For the text-containing cell, return its midpoint in [x, y] coordinate format. 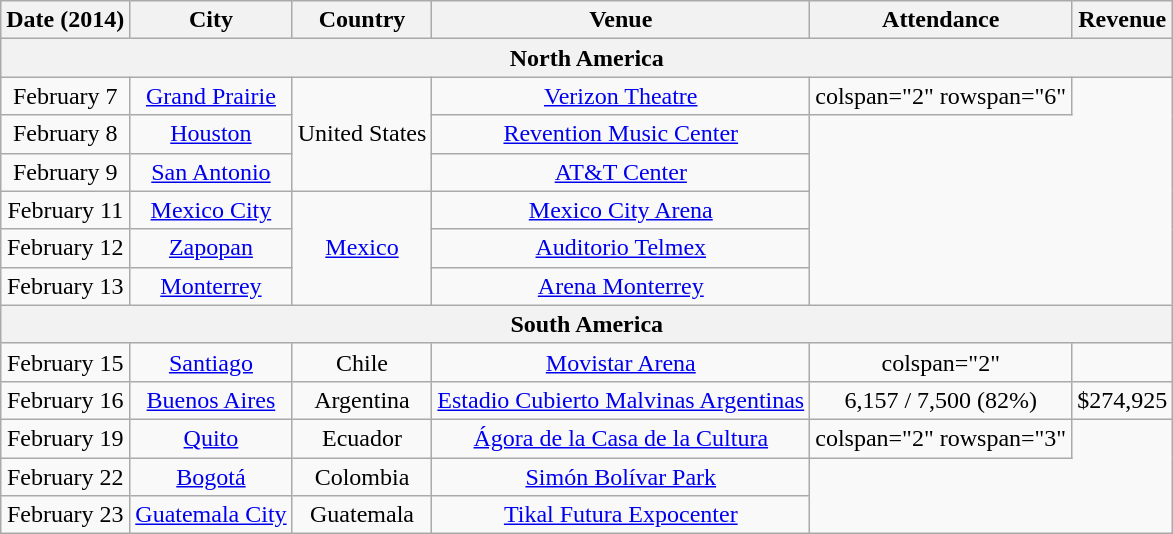
February 19 [66, 438]
Movistar Arena [621, 362]
Buenos Aires [211, 400]
Bogotá [211, 477]
colspan="2" [941, 362]
Mexico City Arena [621, 210]
Chile [362, 362]
Attendance [941, 20]
Simón Bolívar Park [621, 477]
Tikal Futura Expocenter [621, 515]
colspan="2" rowspan="3" [941, 438]
February 11 [66, 210]
colspan="2" rowspan="6" [941, 96]
Country [362, 20]
Ecuador [362, 438]
AT&T Center [621, 172]
February 23 [66, 515]
Houston [211, 134]
Guatemala City [211, 515]
Verizon Theatre [621, 96]
Quito [211, 438]
Mexico City [211, 210]
February 7 [66, 96]
February 22 [66, 477]
6,157 / 7,500 (82%) [941, 400]
Santiago [211, 362]
Ágora de la Casa de la Cultura [621, 438]
South America [587, 324]
Zapopan [211, 248]
February 15 [66, 362]
United States [362, 134]
Arena Monterrey [621, 286]
February 13 [66, 286]
February 16 [66, 400]
$274,925 [1122, 400]
Argentina [362, 400]
Estadio Cubierto Malvinas Argentinas [621, 400]
Venue [621, 20]
Colombia [362, 477]
Grand Prairie [211, 96]
February 8 [66, 134]
Guatemala [362, 515]
Monterrey [211, 286]
San Antonio [211, 172]
Revenue [1122, 20]
Date (2014) [66, 20]
Auditorio Telmex [621, 248]
City [211, 20]
Mexico [362, 248]
February 9 [66, 172]
Revention Music Center [621, 134]
North America [587, 58]
February 12 [66, 248]
